Search for the cell housing the specified text and yield its (X, Y) center coordinate. 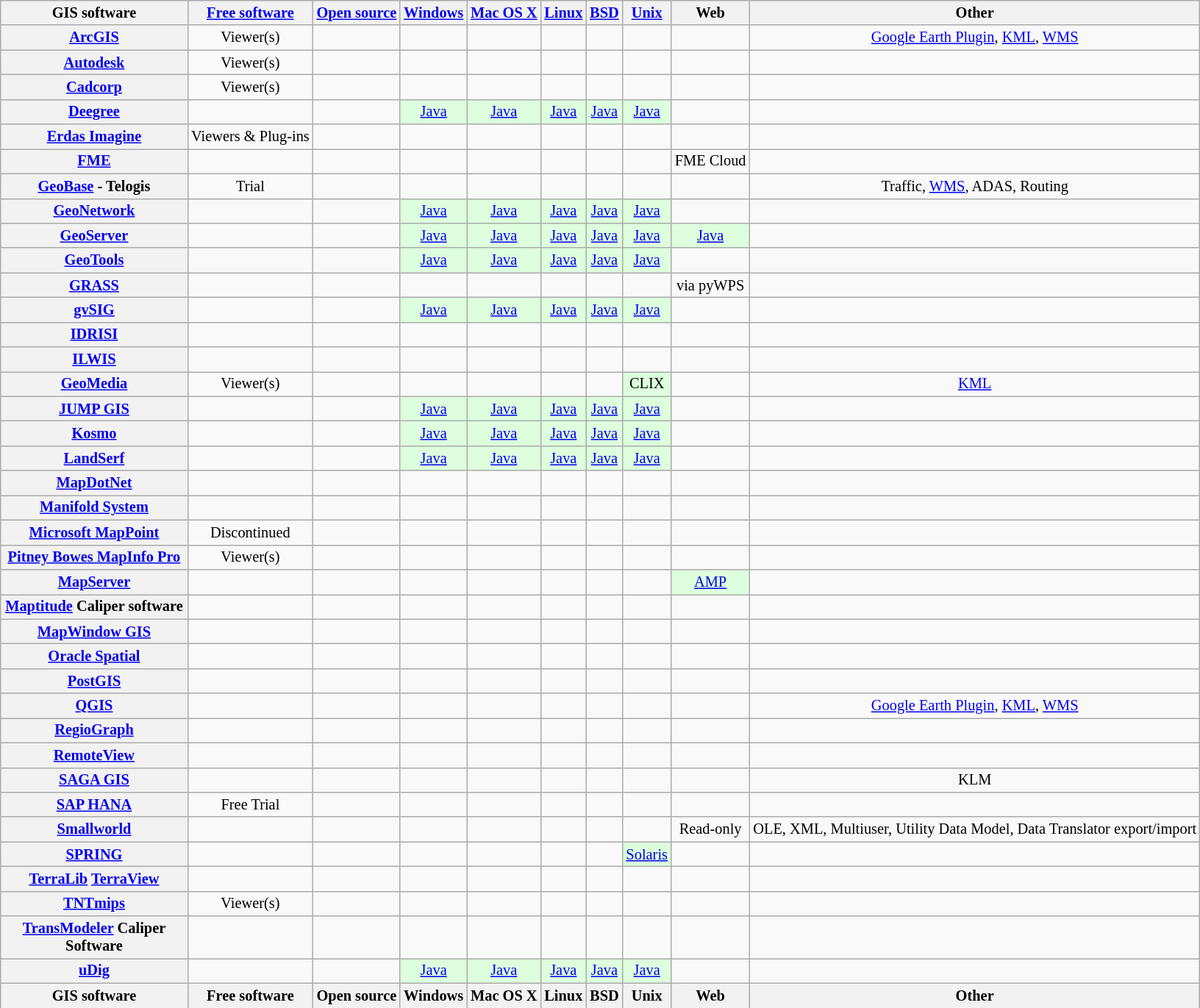
GeoBase - Telogis (94, 186)
TransModeler Caliper Software (94, 937)
GeoMedia (94, 384)
MapWindow GIS (94, 632)
MapDotNet (94, 483)
RemoteView (94, 755)
Manifold System (94, 507)
Kosmo (94, 433)
ILWIS (94, 360)
Free Trial (250, 804)
GRASS (94, 285)
GeoTools (94, 260)
IDRISI (94, 335)
uDig (94, 971)
Microsoft MapPoint (94, 532)
FME Cloud (710, 161)
TNTmips (94, 904)
CLIX (647, 384)
FME (94, 161)
KML (975, 384)
Solaris (647, 854)
LandSerf (94, 458)
Traffic, WMS, ADAS, Routing (975, 186)
GeoNetwork (94, 211)
Autodesk (94, 62)
Cadcorp (94, 87)
TerraLib TerraView (94, 879)
Oracle Spatial (94, 656)
JUMP GIS (94, 409)
Erdas Imagine (94, 137)
gvSIG (94, 310)
SPRING (94, 854)
OLE, XML, Multiuser, Utility Data Model, Data Translator export/import (975, 829)
Deegree (94, 112)
Smallworld (94, 829)
ArcGIS (94, 37)
GeoServer (94, 235)
Viewers & Plug-ins (250, 137)
Trial (250, 186)
Pitney Bowes MapInfo Pro (94, 557)
KLM (975, 780)
AMP (710, 582)
Maptitude Caliper software (94, 607)
via pyWPS (710, 285)
SAGA GIS (94, 780)
Discontinued (250, 532)
SAP HANA (94, 804)
MapServer (94, 582)
Read-only (710, 829)
RegioGraph (94, 730)
QGIS (94, 706)
PostGIS (94, 681)
